Detect which cell encompasses the target text, then output its [x, y] center coordinate. 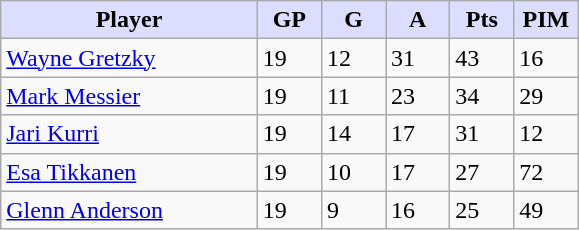
49 [546, 210]
10 [353, 172]
A [418, 20]
Mark Messier [130, 96]
Player [130, 20]
11 [353, 96]
Pts [482, 20]
43 [482, 58]
PIM [546, 20]
27 [482, 172]
23 [418, 96]
GP [289, 20]
25 [482, 210]
14 [353, 134]
Jari Kurri [130, 134]
G [353, 20]
Esa Tikkanen [130, 172]
72 [546, 172]
29 [546, 96]
Glenn Anderson [130, 210]
Wayne Gretzky [130, 58]
34 [482, 96]
9 [353, 210]
